Return (x, y) of the center of cell containing provided text 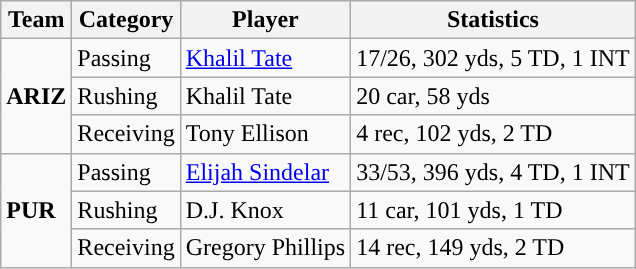
Category (126, 20)
ARIZ (36, 96)
11 car, 101 yds, 1 TD (494, 210)
20 car, 58 yds (494, 96)
D.J. Knox (265, 210)
4 rec, 102 yds, 2 TD (494, 134)
17/26, 302 yds, 5 TD, 1 INT (494, 58)
33/53, 396 yds, 4 TD, 1 INT (494, 172)
Tony Ellison (265, 134)
Player (265, 20)
Statistics (494, 20)
Elijah Sindelar (265, 172)
PUR (36, 210)
14 rec, 149 yds, 2 TD (494, 248)
Gregory Phillips (265, 248)
Team (36, 20)
